Search for the cell housing the specified text and yield its (x, y) center coordinate. 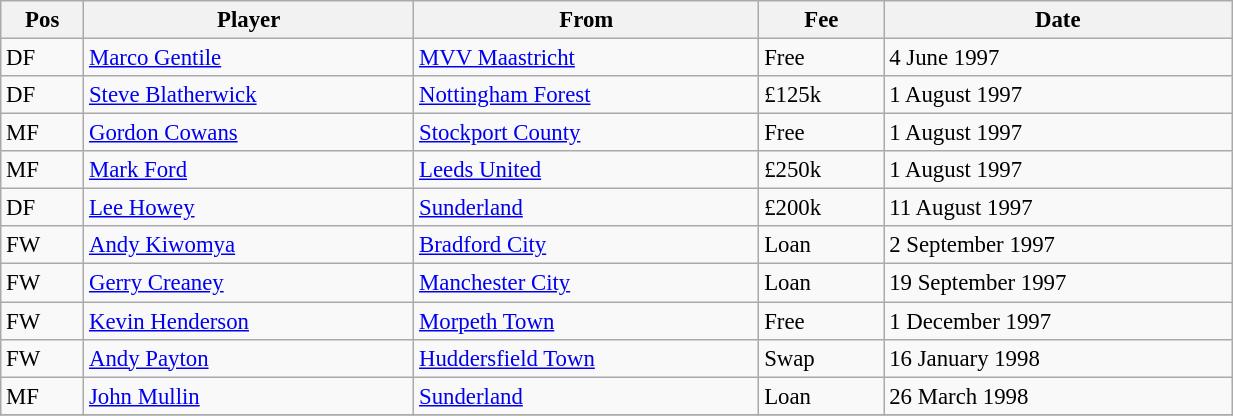
Manchester City (586, 283)
Leeds United (586, 170)
Lee Howey (249, 208)
Steve Blatherwick (249, 95)
MVV Maastricht (586, 58)
Morpeth Town (586, 321)
19 September 1997 (1058, 283)
Marco Gentile (249, 58)
Fee (822, 20)
Andy Payton (249, 358)
Date (1058, 20)
Stockport County (586, 133)
Nottingham Forest (586, 95)
John Mullin (249, 396)
£250k (822, 170)
Andy Kiwomya (249, 245)
Player (249, 20)
£125k (822, 95)
Kevin Henderson (249, 321)
2 September 1997 (1058, 245)
From (586, 20)
26 March 1998 (1058, 396)
4 June 1997 (1058, 58)
Pos (42, 20)
Swap (822, 358)
Gordon Cowans (249, 133)
Huddersfield Town (586, 358)
£200k (822, 208)
Bradford City (586, 245)
1 December 1997 (1058, 321)
11 August 1997 (1058, 208)
Gerry Creaney (249, 283)
16 January 1998 (1058, 358)
Mark Ford (249, 170)
